Determine the (x, y) coordinate at the center of the cell enclosing the given text.  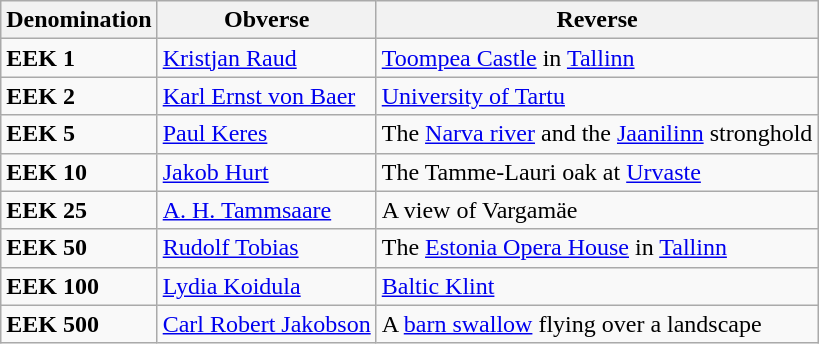
EEK 5 (79, 134)
EEK 50 (79, 248)
EEK 100 (79, 286)
The Narva river and the Jaanilinn stronghold (597, 134)
Jakob Hurt (266, 172)
EEK 10 (79, 172)
Reverse (597, 20)
A view of Vargamäe (597, 210)
Rudolf Tobias (266, 248)
A barn swallow flying over a landscape (597, 324)
EEK 1 (79, 58)
Kristjan Raud (266, 58)
Carl Robert Jakobson (266, 324)
Obverse (266, 20)
EEK 500 (79, 324)
Toompea Castle in Tallinn (597, 58)
The Estonia Opera House in Tallinn (597, 248)
Lydia Koidula (266, 286)
EEK 2 (79, 96)
Baltic Klint (597, 286)
Denomination (79, 20)
University of Tartu (597, 96)
Paul Keres (266, 134)
A. H. Tammsaare (266, 210)
Karl Ernst von Baer (266, 96)
EEK 25 (79, 210)
The Tamme-Lauri oak at Urvaste (597, 172)
